Determine the [X, Y] coordinate at the center of the cell enclosing the given text.  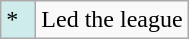
* [18, 20]
Led the league [112, 20]
